Locate the cell with the specified text and output its (x, y) center coordinate. 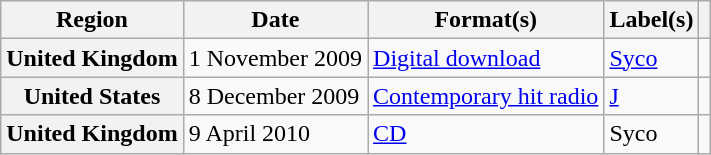
1 November 2009 (275, 58)
Format(s) (486, 20)
Label(s) (652, 20)
9 April 2010 (275, 134)
Contemporary hit radio (486, 96)
Digital download (486, 58)
United States (92, 96)
J (652, 96)
CD (486, 134)
Region (92, 20)
8 December 2009 (275, 96)
Date (275, 20)
